Extract the (x, y) coordinate from the center of the cell holding the provided text.  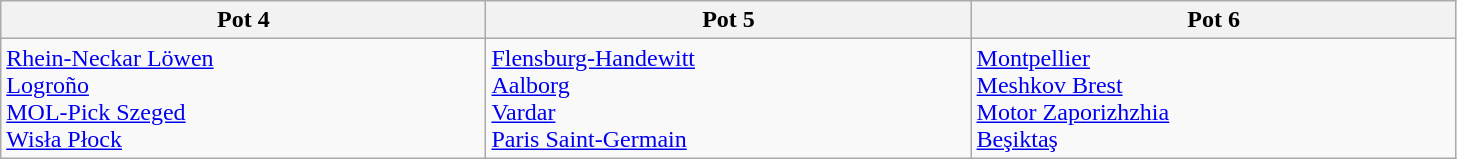
Rhein-Neckar Löwen Logroño MOL-Pick Szeged Wisła Płock (244, 98)
Pot 5 (728, 20)
Montpellier Meshkov Brest Motor Zaporizhzhia Beşiktaş (1214, 98)
Pot 4 (244, 20)
Flensburg-Handewitt Aalborg Vardar Paris Saint-Germain (728, 98)
Pot 6 (1214, 20)
